Search for the cell housing the specified text and yield its (X, Y) center coordinate. 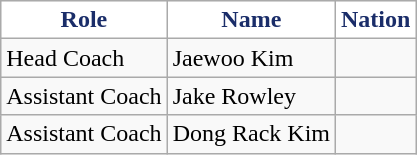
Nation (376, 20)
Role (84, 20)
Jake Rowley (251, 96)
Jaewoo Kim (251, 58)
Dong Rack Kim (251, 134)
Head Coach (84, 58)
Name (251, 20)
